Detect which cell encompasses the target text, then output its [X, Y] center coordinate. 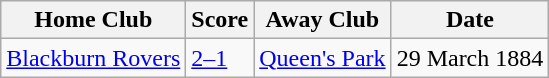
Date [470, 20]
Queen's Park [322, 58]
Away Club [322, 20]
29 March 1884 [470, 58]
Score [220, 20]
Blackburn Rovers [94, 58]
Home Club [94, 20]
2–1 [220, 58]
